Identify which cell holds the provided text, then report its (X, Y) central coordinate. 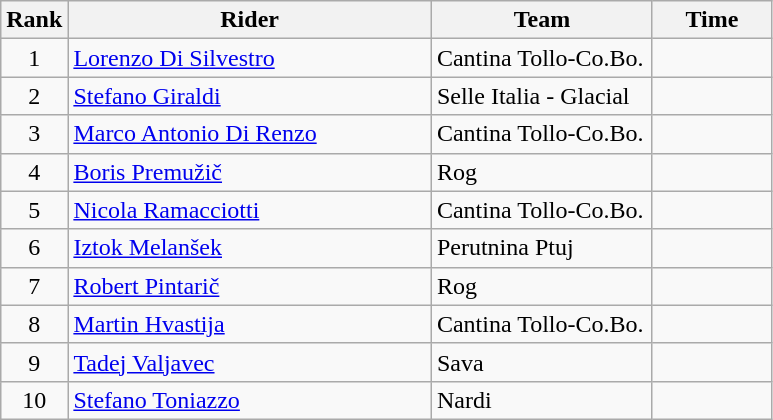
Iztok Melanšek (250, 248)
Selle Italia - Glacial (542, 96)
3 (34, 134)
Lorenzo Di Silvestro (250, 58)
Stefano Toniazzo (250, 400)
Rank (34, 20)
Tadej Valjavec (250, 362)
Boris Premužič (250, 172)
Sava (542, 362)
Stefano Giraldi (250, 96)
6 (34, 248)
Rider (250, 20)
Time (712, 20)
Nardi (542, 400)
Robert Pintarič (250, 286)
Team (542, 20)
2 (34, 96)
Perutnina Ptuj (542, 248)
1 (34, 58)
8 (34, 324)
7 (34, 286)
Martin Hvastija (250, 324)
10 (34, 400)
5 (34, 210)
9 (34, 362)
Nicola Ramacciotti (250, 210)
4 (34, 172)
Marco Antonio Di Renzo (250, 134)
